Return [X, Y] of the center of cell containing provided text 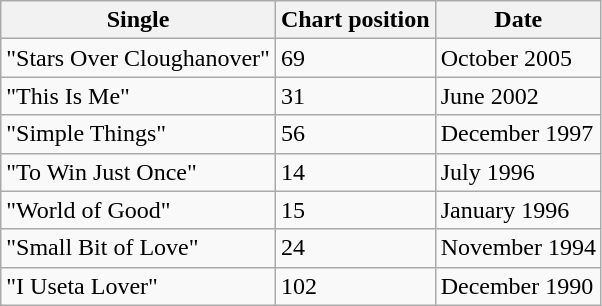
"To Win Just Once" [138, 172]
"Stars Over Cloughanover" [138, 58]
102 [355, 286]
Date [518, 20]
"Small Bit of Love" [138, 248]
31 [355, 96]
July 1996 [518, 172]
Single [138, 20]
56 [355, 134]
December 1990 [518, 286]
June 2002 [518, 96]
15 [355, 210]
"World of Good" [138, 210]
December 1997 [518, 134]
Chart position [355, 20]
October 2005 [518, 58]
January 1996 [518, 210]
"Simple Things" [138, 134]
14 [355, 172]
24 [355, 248]
"I Useta Lover" [138, 286]
"This Is Me" [138, 96]
November 1994 [518, 248]
69 [355, 58]
